Return the [X, Y] coordinate for the center point of the cell that contains the specified text.  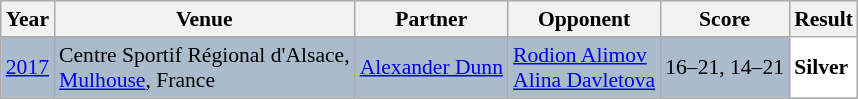
Alexander Dunn [432, 68]
Rodion Alimov Alina Davletova [584, 68]
Opponent [584, 19]
Silver [824, 68]
2017 [28, 68]
Partner [432, 19]
Year [28, 19]
16–21, 14–21 [724, 68]
Result [824, 19]
Centre Sportif Régional d'Alsace,Mulhouse, France [204, 68]
Venue [204, 19]
Score [724, 19]
